Return (x, y) of the center of cell containing provided text 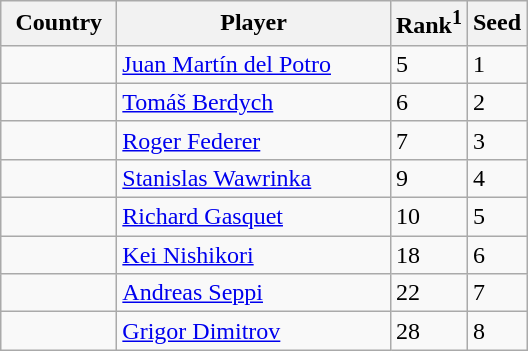
Seed (496, 24)
4 (496, 178)
3 (496, 140)
Kei Nishikori (254, 255)
Tomáš Berdych (254, 102)
Country (59, 24)
10 (428, 217)
28 (428, 331)
Richard Gasquet (254, 217)
9 (428, 178)
18 (428, 255)
Juan Martín del Potro (254, 64)
22 (428, 293)
Player (254, 24)
8 (496, 331)
Andreas Seppi (254, 293)
2 (496, 102)
Stanislas Wawrinka (254, 178)
1 (496, 64)
Grigor Dimitrov (254, 331)
Rank1 (428, 24)
Roger Federer (254, 140)
